Search for the cell housing the specified text and yield its [x, y] center coordinate. 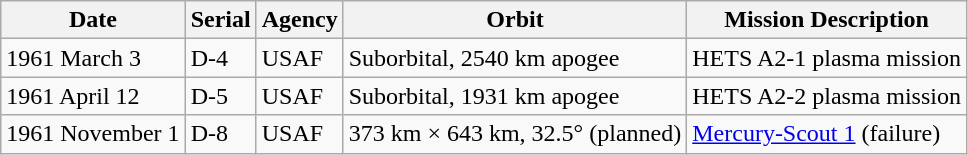
1961 March 3 [93, 58]
Orbit [515, 20]
Serial [220, 20]
373 km × 643 km, 32.5° (planned) [515, 134]
Date [93, 20]
1961 April 12 [93, 96]
D-5 [220, 96]
Suborbital, 1931 km apogee [515, 96]
Suborbital, 2540 km apogee [515, 58]
D-8 [220, 134]
D-4 [220, 58]
HETS A2-2 plasma mission [827, 96]
HETS A2-1 plasma mission [827, 58]
1961 November 1 [93, 134]
Mission Description [827, 20]
Mercury-Scout 1 (failure) [827, 134]
Agency [300, 20]
